Capture the cell that displays the provided text and extract its [x, y] central coordinate. 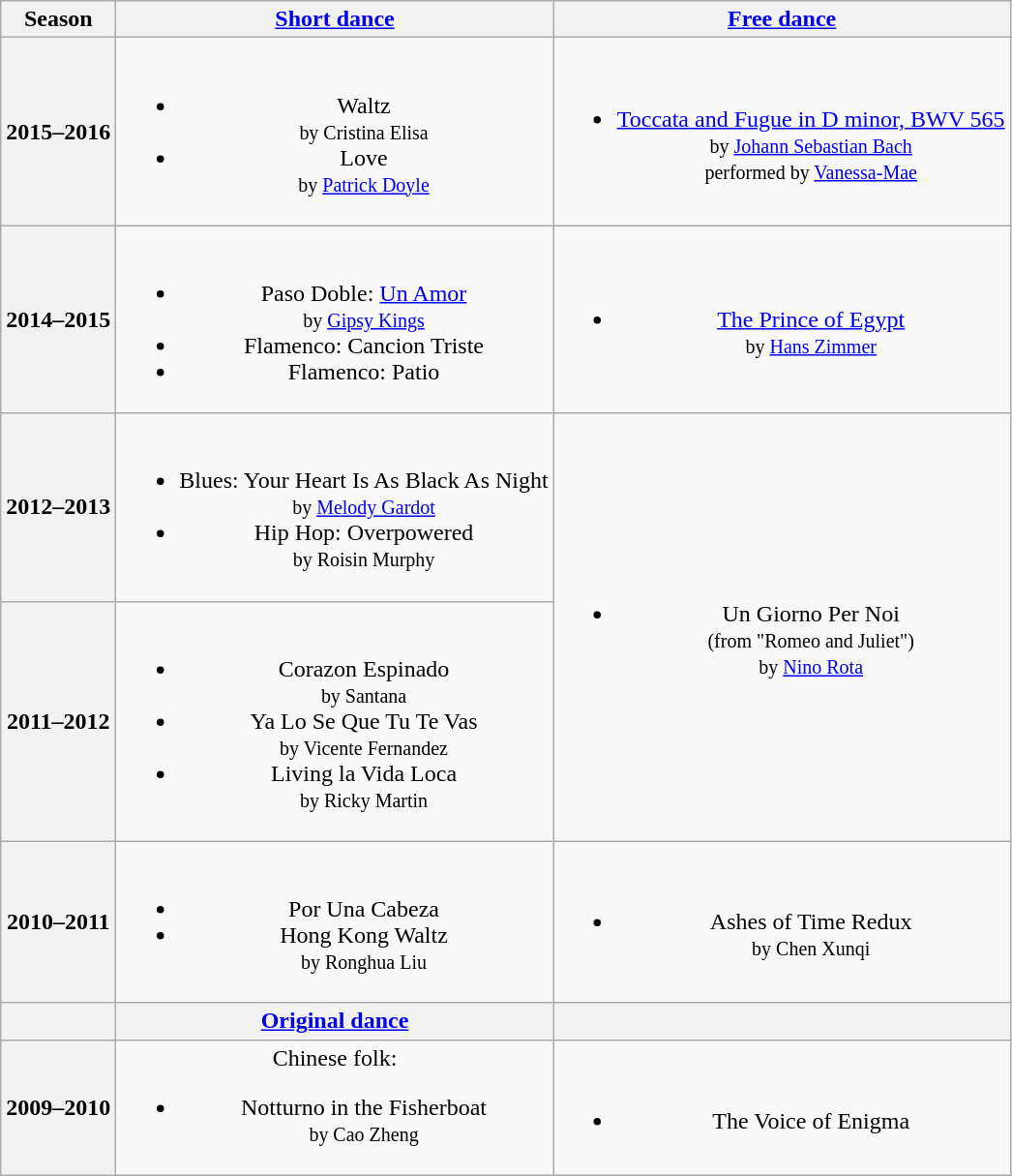
2015–2016 [58, 132]
2010–2011 [58, 921]
2011–2012 [58, 721]
Toccata and Fugue in D minor, BWV 565 by Johann Sebastian Bach performed by Vanessa-Mae [782, 132]
Blues: Your Heart Is As Black As Night by Melody Gardot Hip Hop: Overpowered by Roisin Murphy [335, 507]
Chinese folk:Notturno in the Fisherboat by Cao Zheng [335, 1107]
Ashes of Time Redux by Chen Xunqi [782, 921]
Short dance [335, 19]
Un Giorno Per Noi (from "Romeo and Juliet") by Nino Rota [782, 627]
Free dance [782, 19]
Original dance [335, 1021]
The Prince of Egypt by Hans Zimmer [782, 319]
Paso Doble: Un Amor by Gipsy Kings Flamenco: Cancion TristeFlamenco: Patio [335, 319]
2009–2010 [58, 1107]
Corazon Espinado by Santana Ya Lo Se Que Tu Te Vas by Vicente Fernandez Living la Vida Loca by Ricky Martin [335, 721]
Waltz by Cristina Elisa Love by Patrick Doyle [335, 132]
2014–2015 [58, 319]
2012–2013 [58, 507]
Season [58, 19]
Por Una CabezaHong Kong Waltz by Ronghua Liu [335, 921]
The Voice of Enigma [782, 1107]
